Scan for the cell matching the given text and deliver its [x, y] coordinate at center. 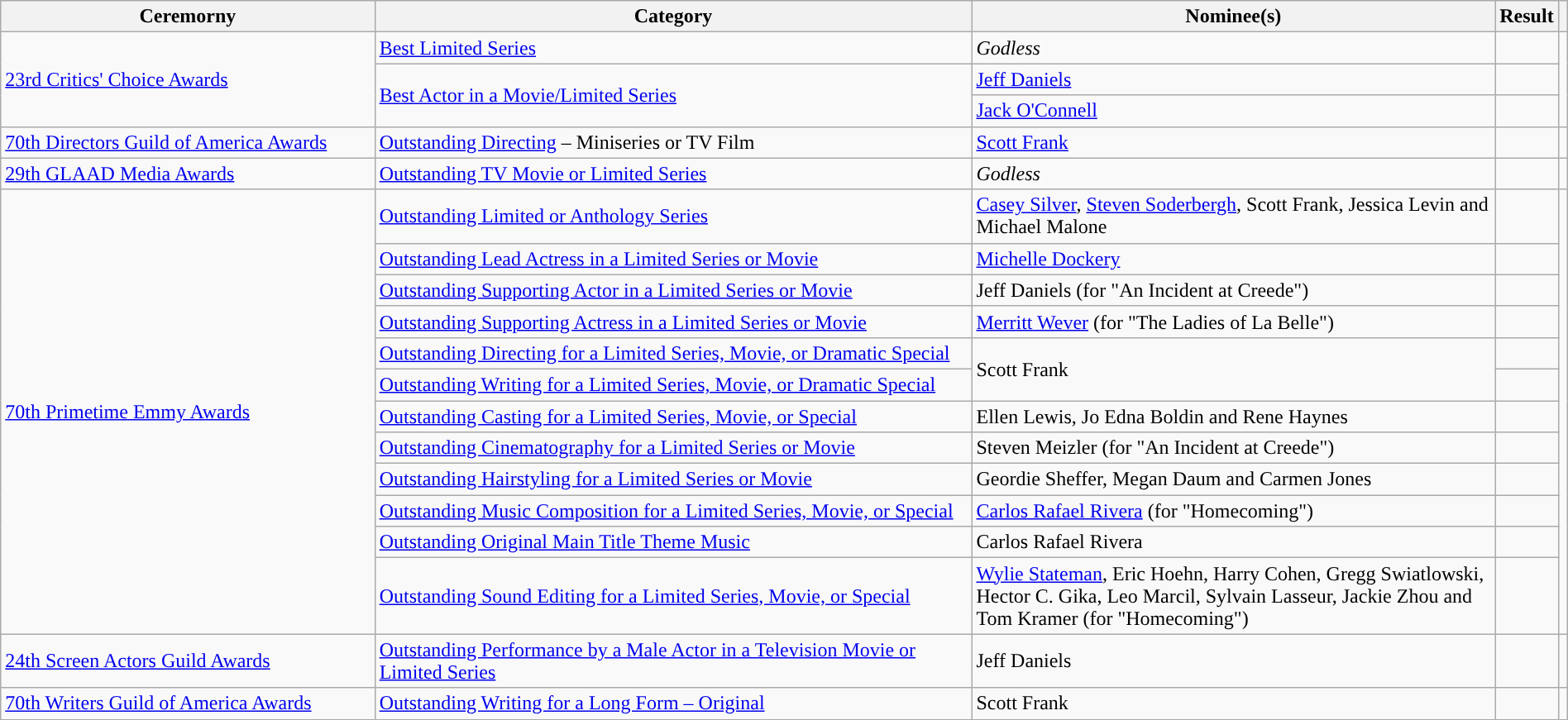
Casey Silver, Steven Soderbergh, Scott Frank, Jessica Levin and Michael Malone [1234, 217]
Best Actor in a Movie/Limited Series [673, 95]
Nominee(s) [1234, 17]
Category [673, 17]
Outstanding Performance by a Male Actor in a Television Movie or Limited Series [673, 661]
70th Writers Guild of America Awards [188, 703]
Carlos Rafael Rivera (for "Homecoming") [1234, 511]
Outstanding Sound Editing for a Limited Series, Movie, or Special [673, 596]
Outstanding Directing – Miniseries or TV Film [673, 142]
Outstanding Limited or Anthology Series [673, 217]
23rd Critics' Choice Awards [188, 79]
24th Screen Actors Guild Awards [188, 661]
Outstanding Supporting Actress in a Limited Series or Movie [673, 322]
Outstanding Supporting Actor in a Limited Series or Movie [673, 290]
Outstanding Cinematography for a Limited Series or Movie [673, 448]
Carlos Rafael Rivera [1234, 542]
Outstanding Original Main Title Theme Music [673, 542]
Outstanding Directing for a Limited Series, Movie, or Dramatic Special [673, 353]
70th Primetime Emmy Awards [188, 412]
Outstanding Music Composition for a Limited Series, Movie, or Special [673, 511]
Outstanding Writing for a Limited Series, Movie, or Dramatic Special [673, 384]
Jack O'Connell [1234, 111]
Outstanding Casting for a Limited Series, Movie, or Special [673, 416]
Outstanding Lead Actress in a Limited Series or Movie [673, 259]
Outstanding Writing for a Long Form – Original [673, 703]
29th GLAAD Media Awards [188, 174]
Ellen Lewis, Jo Edna Boldin and Rene Haynes [1234, 416]
Outstanding Hairstyling for a Limited Series or Movie [673, 479]
Jeff Daniels (for "An Incident at Creede") [1234, 290]
Geordie Sheffer, Megan Daum and Carmen Jones [1234, 479]
Result [1527, 17]
Steven Meizler (for "An Incident at Creede") [1234, 448]
Best Limited Series [673, 48]
70th Directors Guild of America Awards [188, 142]
Ceremorny [188, 17]
Outstanding TV Movie or Limited Series [673, 174]
Merritt Wever (for "The Ladies of La Belle") [1234, 322]
Michelle Dockery [1234, 259]
